Identify which cell holds the provided text, then report its [x, y] central coordinate. 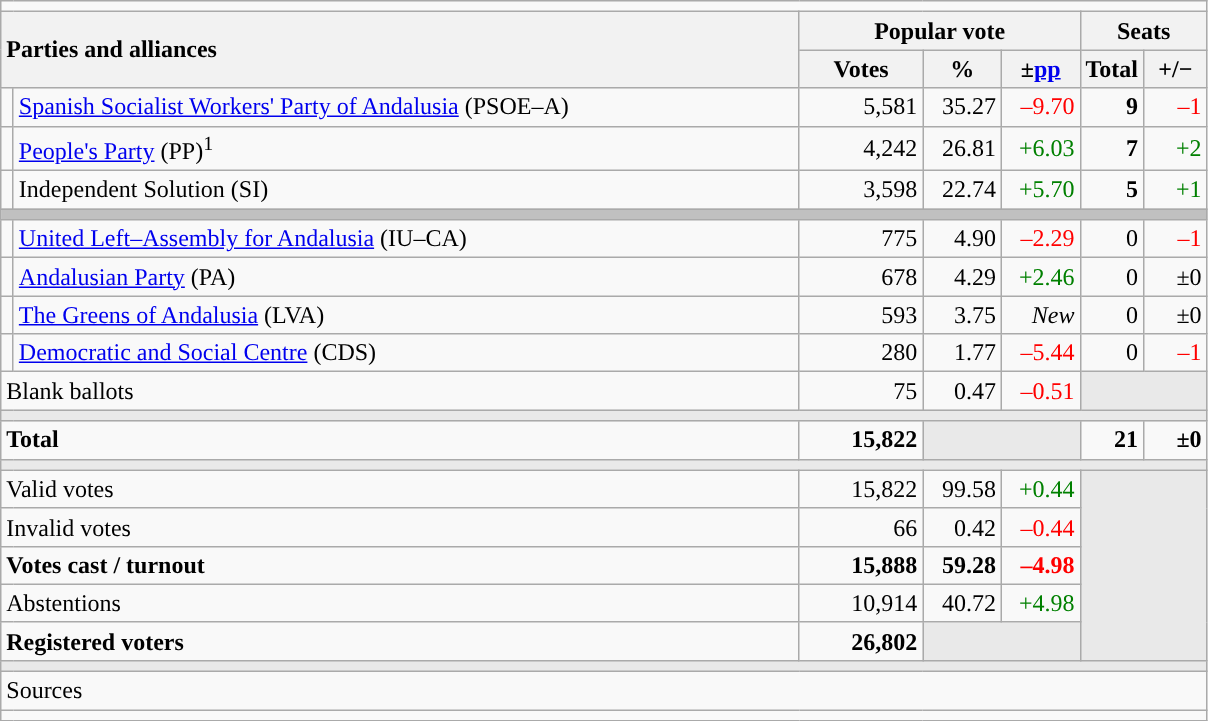
Spanish Socialist Workers' Party of Andalusia (PSOE–A) [406, 107]
15,888 [861, 565]
0.42 [962, 527]
–4.98 [1040, 565]
5 [1112, 190]
9 [1112, 107]
+1 [1176, 190]
4.90 [962, 239]
–2.29 [1040, 239]
Invalid votes [400, 527]
1.77 [962, 353]
775 [861, 239]
Valid votes [400, 489]
+5.70 [1040, 190]
People's Party (PP)1 [406, 148]
4,242 [861, 148]
–5.44 [1040, 353]
–0.51 [1040, 391]
59.28 [962, 565]
+6.03 [1040, 148]
678 [861, 277]
26.81 [962, 148]
Parties and alliances [400, 50]
+2.46 [1040, 277]
35.27 [962, 107]
Democratic and Social Centre (CDS) [406, 353]
United Left–Assembly for Andalusia (IU–CA) [406, 239]
22.74 [962, 190]
Votes cast / turnout [400, 565]
+2 [1176, 148]
5,581 [861, 107]
Votes [861, 69]
26,802 [861, 641]
40.72 [962, 603]
0.47 [962, 391]
Independent Solution (SI) [406, 190]
±pp [1040, 69]
4.29 [962, 277]
3.75 [962, 315]
7 [1112, 148]
New [1040, 315]
+/− [1176, 69]
75 [861, 391]
Andalusian Party (PA) [406, 277]
% [962, 69]
Blank ballots [400, 391]
Abstentions [400, 603]
593 [861, 315]
280 [861, 353]
Popular vote [940, 31]
+0.44 [1040, 489]
–0.44 [1040, 527]
The Greens of Andalusia (LVA) [406, 315]
Sources [604, 691]
Registered voters [400, 641]
–9.70 [1040, 107]
66 [861, 527]
10,914 [861, 603]
21 [1112, 440]
Seats [1144, 31]
3,598 [861, 190]
+4.98 [1040, 603]
99.58 [962, 489]
